Capture the cell that displays the provided text and extract its [X, Y] central coordinate. 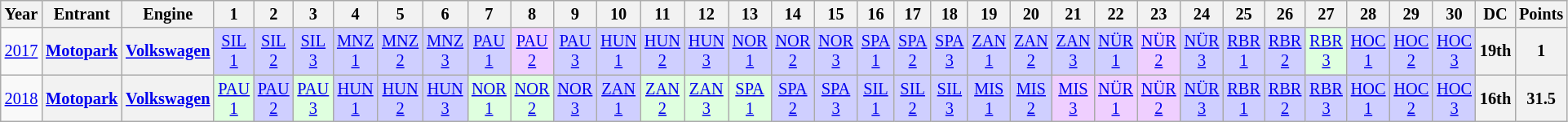
16 [876, 14]
2 [274, 14]
19 [989, 14]
MNZ2 [400, 51]
Points [1541, 14]
MIS1 [989, 98]
2018 [21, 98]
2017 [21, 51]
14 [793, 14]
18 [950, 14]
DC [1495, 14]
4 [356, 14]
26 [1285, 14]
13 [751, 14]
Year [21, 14]
9 [574, 14]
28 [1369, 14]
3 [313, 14]
29 [1411, 14]
27 [1326, 14]
31.5 [1541, 98]
21 [1074, 14]
25 [1243, 14]
5 [400, 14]
MNZ3 [445, 51]
MIS3 [1074, 98]
6 [445, 14]
22 [1116, 14]
19th [1495, 51]
10 [618, 14]
17 [912, 14]
23 [1158, 14]
MNZ1 [356, 51]
20 [1031, 14]
30 [1454, 14]
8 [532, 14]
Entrant [82, 14]
24 [1203, 14]
MIS2 [1031, 98]
11 [662, 14]
12 [706, 14]
16th [1495, 98]
7 [489, 14]
Engine [168, 14]
15 [835, 14]
